Identify which cell holds the provided text, then report its (X, Y) central coordinate. 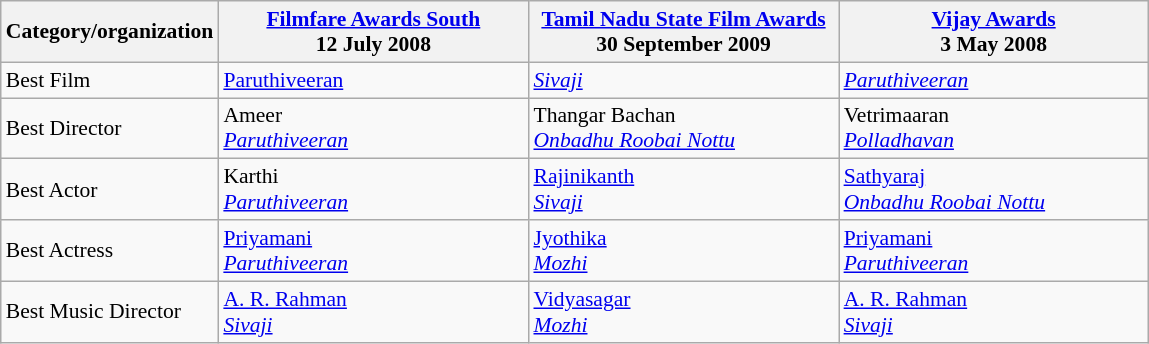
Best Director (110, 128)
VetrimaaranPolladhavan (994, 128)
Filmfare Awards South12 July 2008 (373, 32)
AmeerParuthiveeran (373, 128)
Category/organization (110, 32)
RajinikanthSivaji (683, 190)
KarthiParuthiveeran (373, 190)
Best Actor (110, 190)
Best Music Director (110, 312)
Thangar BachanOnbadhu Roobai Nottu (683, 128)
JyothikaMozhi (683, 250)
SathyarajOnbadhu Roobai Nottu (994, 190)
Best Film (110, 80)
Best Actress (110, 250)
Sivaji (683, 80)
Tamil Nadu State Film Awards30 September 2009 (683, 32)
VidyasagarMozhi (683, 312)
Vijay Awards3 May 2008 (994, 32)
